Pinpoint the cell where the given text exists, returning its [x, y] midpoint coordinate. 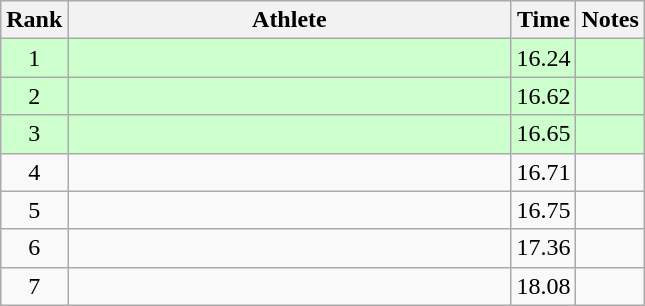
16.24 [544, 58]
Time [544, 20]
18.08 [544, 286]
16.65 [544, 134]
Notes [610, 20]
Rank [34, 20]
6 [34, 248]
16.62 [544, 96]
Athlete [290, 20]
5 [34, 210]
16.75 [544, 210]
3 [34, 134]
1 [34, 58]
17.36 [544, 248]
7 [34, 286]
16.71 [544, 172]
4 [34, 172]
2 [34, 96]
